Detect which cell encompasses the target text, then output its [X, Y] center coordinate. 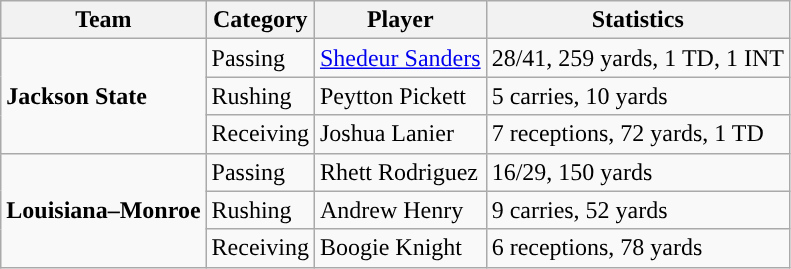
Boogie Knight [400, 248]
Peytton Pickett [400, 96]
Statistics [638, 20]
Joshua Lanier [400, 134]
Louisiana–Monroe [104, 210]
Team [104, 20]
7 receptions, 72 yards, 1 TD [638, 134]
Shedeur Sanders [400, 58]
6 receptions, 78 yards [638, 248]
Andrew Henry [400, 210]
9 carries, 52 yards [638, 210]
Category [260, 20]
Player [400, 20]
28/41, 259 yards, 1 TD, 1 INT [638, 58]
Jackson State [104, 96]
5 carries, 10 yards [638, 96]
Rhett Rodriguez [400, 172]
16/29, 150 yards [638, 172]
